Scan for the cell matching the given text and deliver its (x, y) coordinate at center. 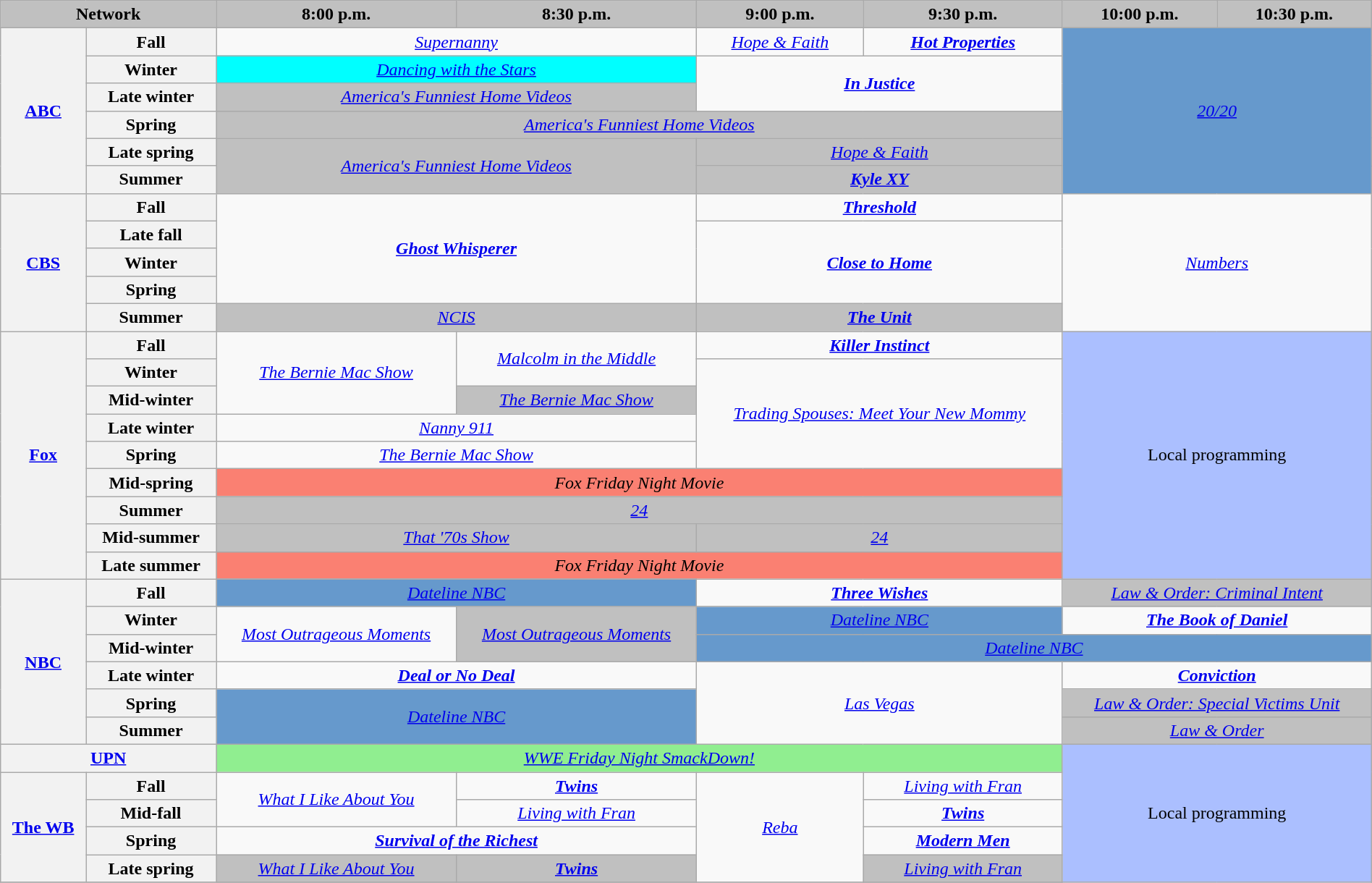
NBC (43, 662)
Survival of the Richest (457, 841)
Law & Order (1217, 730)
Late fall (151, 235)
9:00 p.m. (780, 14)
8:30 p.m. (577, 14)
Malcolm in the Middle (577, 359)
That '70s Show (457, 538)
NCIS (457, 317)
The Unit (880, 317)
Close to Home (880, 262)
Kyle XY (880, 179)
8:00 p.m. (336, 14)
WWE Friday Night SmackDown! (640, 758)
9:30 p.m. (962, 14)
Hot Properties (962, 42)
Trading Spouses: Meet Your New Mommy (880, 414)
Law & Order: Criminal Intent (1217, 593)
Conviction (1217, 675)
The Book of Daniel (1217, 620)
UPN (109, 758)
10:30 p.m. (1295, 14)
Reba (780, 827)
Las Vegas (880, 703)
Three Wishes (880, 593)
Mid-spring (151, 483)
ABC (43, 111)
Mid-summer (151, 538)
In Justice (880, 83)
Dancing with the Stars (457, 69)
Mid-fall (151, 814)
Law & Order: Special Victims Unit (1217, 703)
Threshold (880, 207)
20/20 (1217, 111)
Deal or No Deal (457, 675)
The WB (43, 827)
Killer Instinct (880, 345)
10:00 p.m. (1139, 14)
Supernanny (457, 42)
Network (109, 14)
Ghost Whisperer (457, 248)
Fox (43, 456)
Nanny 911 (457, 428)
Modern Men (962, 841)
Late summer (151, 565)
CBS (43, 262)
Numbers (1217, 262)
